Detect which cell encompasses the target text, then output its (x, y) center coordinate. 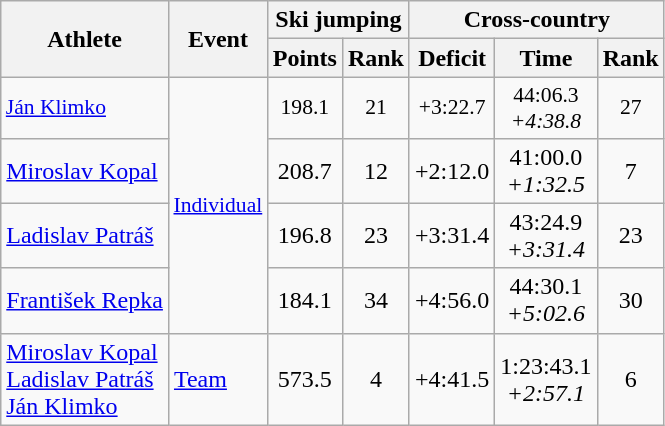
Miroslav Kopal Ladislav Patráš Ján Klimko (85, 379)
Athlete (85, 39)
573.5 (304, 379)
+3:31.4 (452, 236)
6 (630, 379)
196.8 (304, 236)
198.1 (304, 108)
+3:22.7 (452, 108)
184.1 (304, 300)
Points (304, 58)
4 (376, 379)
43:24.9 +3:31.4 (546, 236)
1:23:43.1 +2:57.1 (546, 379)
Deficit (452, 58)
František Repka (85, 300)
30 (630, 300)
Team (218, 379)
44:06.3 +4:38.8 (546, 108)
+2:12.0 (452, 170)
12 (376, 170)
Individual (218, 205)
7 (630, 170)
Cross-country (536, 20)
Time (546, 58)
Ján Klimko (85, 108)
+4:41.5 (452, 379)
Event (218, 39)
Miroslav Kopal (85, 170)
+4:56.0 (452, 300)
Ski jumping (338, 20)
34 (376, 300)
41:00.0 +1:32.5 (546, 170)
21 (376, 108)
44:30.1 +5:02.6 (546, 300)
27 (630, 108)
Ladislav Patráš (85, 236)
208.7 (304, 170)
